Provide the [X, Y] coordinate of the cell's center where the given text is located.  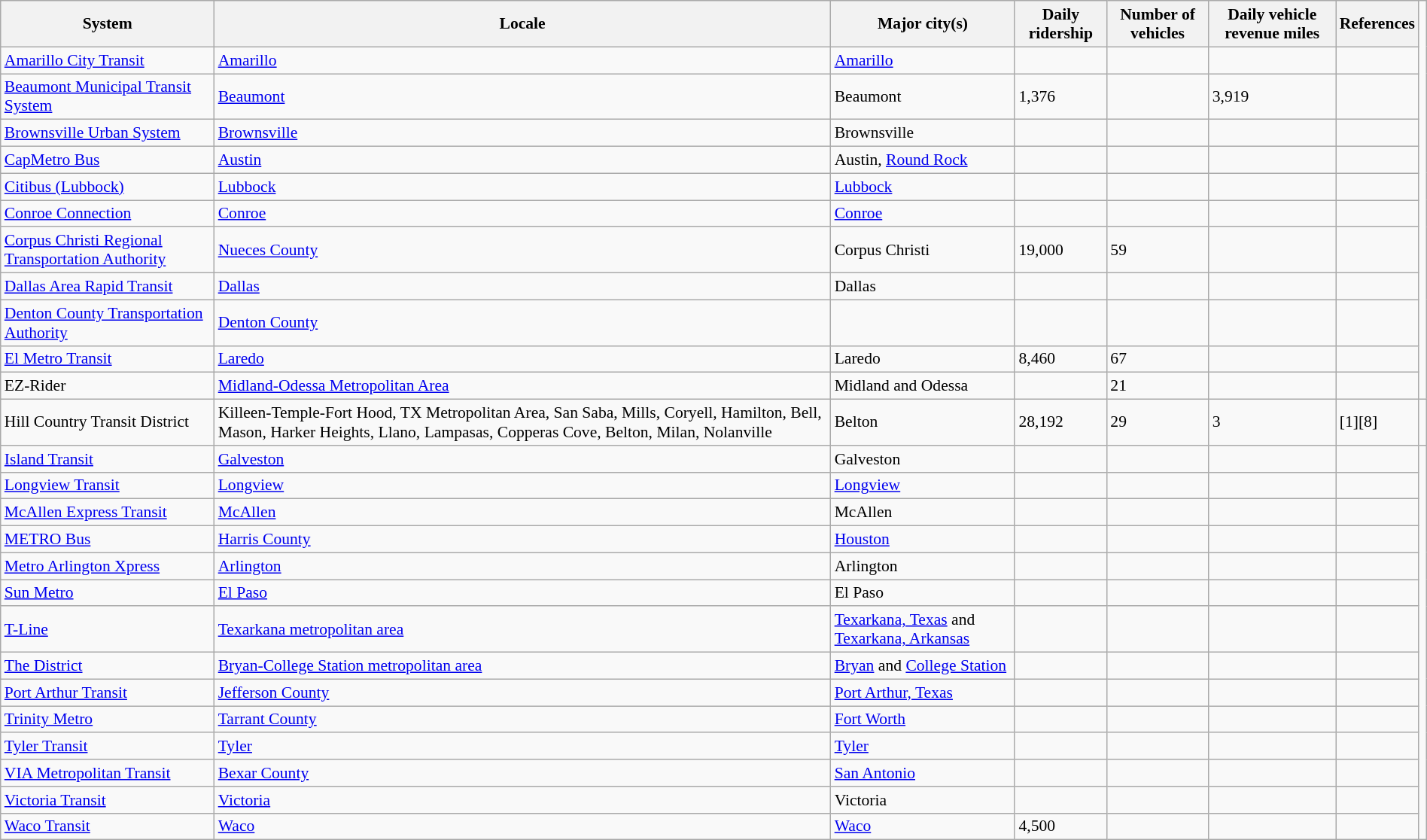
4,500 [1060, 826]
Metro Arlington Xpress [108, 566]
Island Transit [108, 459]
Hill Country Transit District [108, 423]
VIA Metropolitan Transit [108, 773]
21 [1158, 386]
System [108, 24]
59 [1158, 250]
Belton [923, 423]
Texarkana, Texas and Texarkana, Arkansas [923, 629]
Houston [923, 540]
Bryan and College Station [923, 666]
Waco Transit [108, 826]
Austin, Round Rock [923, 160]
References [1377, 24]
Port Arthur Transit [108, 692]
Harris County [522, 540]
EZ-Rider [108, 386]
Bexar County [522, 773]
Sun Metro [108, 593]
3 [1272, 423]
Corpus Christi [923, 250]
Texarkana metropolitan area [522, 629]
San Antonio [923, 773]
T-Line [108, 629]
Locale [522, 24]
Beaumont Municipal Transit System [108, 96]
[1][8] [1377, 423]
Amarillo City Transit [108, 60]
28,192 [1060, 423]
Brownsville Urban System [108, 133]
Daily vehicle revenue miles [1272, 24]
Bryan-College Station metropolitan area [522, 666]
Denton County [522, 322]
29 [1158, 423]
19,000 [1060, 250]
METRO Bus [108, 540]
Citibus (Lubbock) [108, 187]
El Metro Transit [108, 359]
Austin [522, 160]
Nueces County [522, 250]
Corpus Christi Regional Transportation Authority [108, 250]
Number of vehicles [1158, 24]
Dallas Area Rapid Transit [108, 287]
Port Arthur, Texas [923, 692]
Jefferson County [522, 692]
McAllen Express Transit [108, 513]
3,919 [1272, 96]
Denton County Transportation Authority [108, 322]
8,460 [1060, 359]
Trinity Metro [108, 720]
Victoria Transit [108, 800]
The District [108, 666]
Conroe Connection [108, 214]
1,376 [1060, 96]
CapMetro Bus [108, 160]
Longview Transit [108, 485]
Midland-Odessa Metropolitan Area [522, 386]
Midland and Odessa [923, 386]
Tarrant County [522, 720]
Daily ridership [1060, 24]
Major city(s) [923, 24]
Tyler Transit [108, 747]
67 [1158, 359]
Fort Worth [923, 720]
